Extract the (x, y) coordinate from the center of the cell holding the provided text.  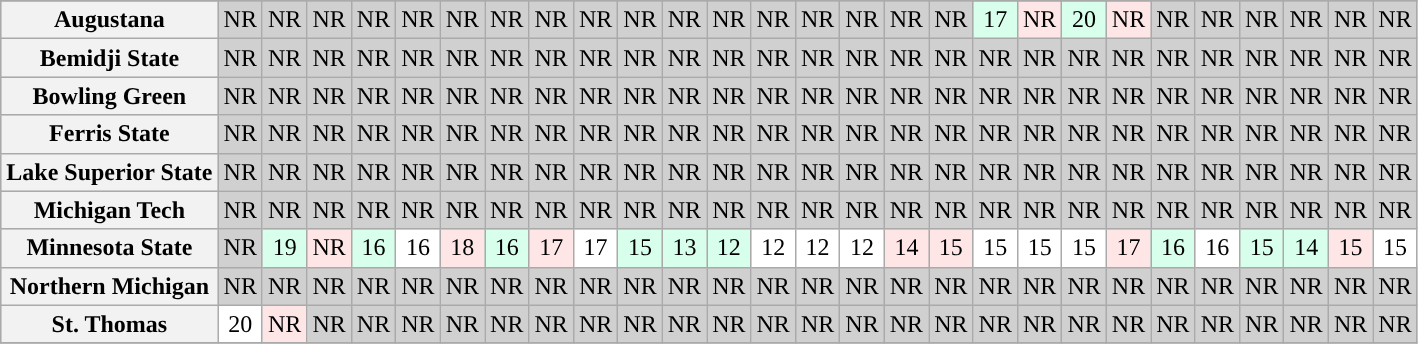
18 (462, 248)
Minnesota State (110, 248)
13 (684, 248)
Bowling Green (110, 96)
Bemidji State (110, 58)
Augustana (110, 20)
Michigan Tech (110, 210)
Northern Michigan (110, 286)
Lake Superior State (110, 172)
Ferris State (110, 134)
19 (284, 248)
St. Thomas (110, 324)
